Search for the cell housing the specified text and yield its (X, Y) center coordinate. 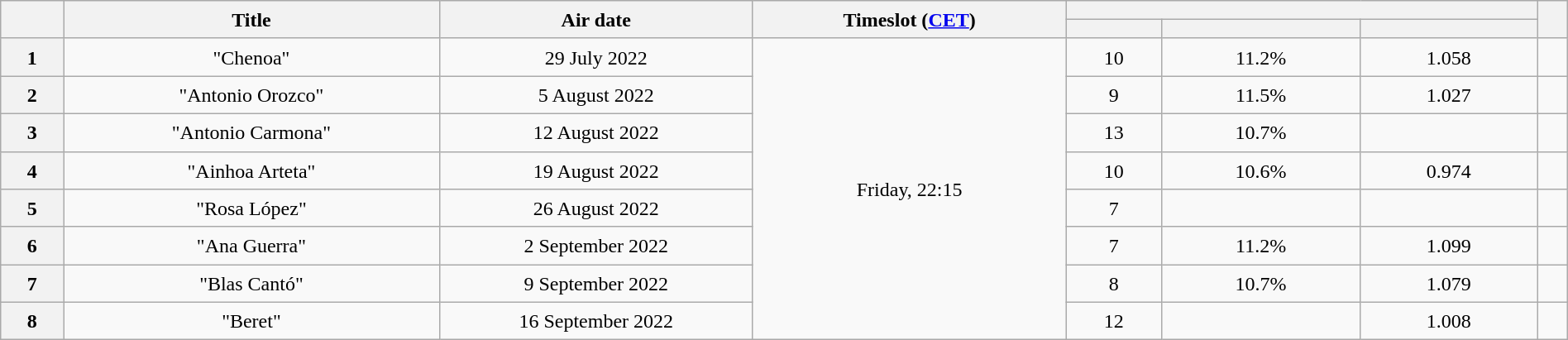
1 (32, 57)
1.099 (1449, 246)
26 August 2022 (595, 208)
1.058 (1449, 57)
"Antonio Orozco" (251, 95)
"Antonio Carmona" (251, 132)
Title (251, 20)
1.079 (1449, 284)
19 August 2022 (595, 170)
Friday, 22:15 (910, 189)
Air date (595, 20)
12 (1113, 321)
1.027 (1449, 95)
13 (1113, 132)
16 September 2022 (595, 321)
29 July 2022 (595, 57)
1.008 (1449, 321)
9 September 2022 (595, 284)
9 (1113, 95)
2 September 2022 (595, 246)
Timeslot (CET) (910, 20)
"Ana Guerra" (251, 246)
"Rosa López" (251, 208)
"Chenoa" (251, 57)
"Beret" (251, 321)
5 August 2022 (595, 95)
3 (32, 132)
10.6% (1260, 170)
4 (32, 170)
2 (32, 95)
11.5% (1260, 95)
6 (32, 246)
12 August 2022 (595, 132)
"Ainhoa Arteta" (251, 170)
5 (32, 208)
"Blas Cantó" (251, 284)
0.974 (1449, 170)
